For the text-containing cell, return its midpoint in [x, y] coordinate format. 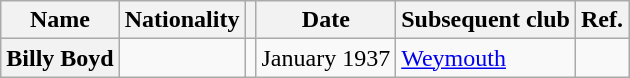
Name [60, 20]
Billy Boyd [60, 58]
Subsequent club [486, 20]
January 1937 [326, 58]
Ref. [602, 20]
Weymouth [486, 58]
Date [326, 20]
Nationality [182, 20]
